Return (X, Y) of the center of cell containing provided text 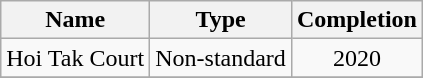
Name (76, 20)
2020 (356, 58)
Type (221, 20)
Non-standard (221, 58)
Completion (356, 20)
Hoi Tak Court (76, 58)
